Pinpoint the cell where the given text exists, returning its (X, Y) midpoint coordinate. 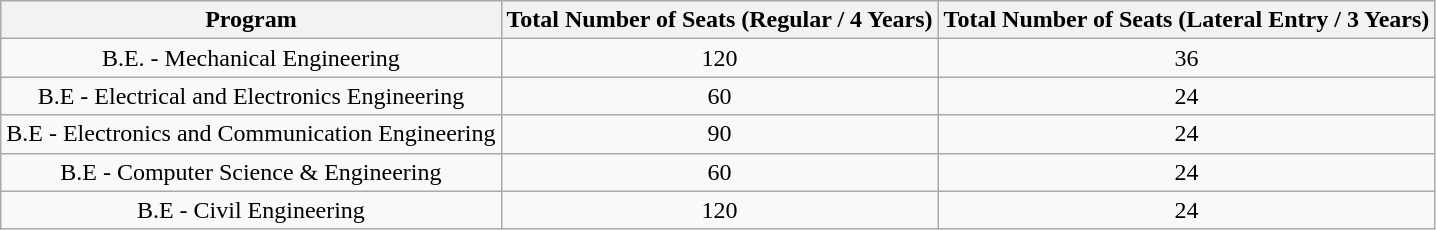
B.E - Electrical and Electronics Engineering (251, 96)
90 (720, 134)
B.E - Computer Science & Engineering (251, 172)
Program (251, 20)
B.E. - Mechanical Engineering (251, 58)
36 (1186, 58)
B.E - Electronics and Communication Engineering (251, 134)
B.E - Civil Engineering (251, 210)
Total Number of Seats (Lateral Entry / 3 Years) (1186, 20)
Total Number of Seats (Regular / 4 Years) (720, 20)
